Pinpoint the cell where the given text exists, returning its (X, Y) midpoint coordinate. 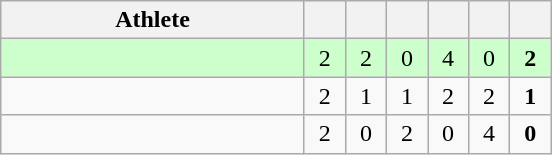
Athlete (153, 20)
